Pinpoint the cell where the given text exists, returning its [X, Y] midpoint coordinate. 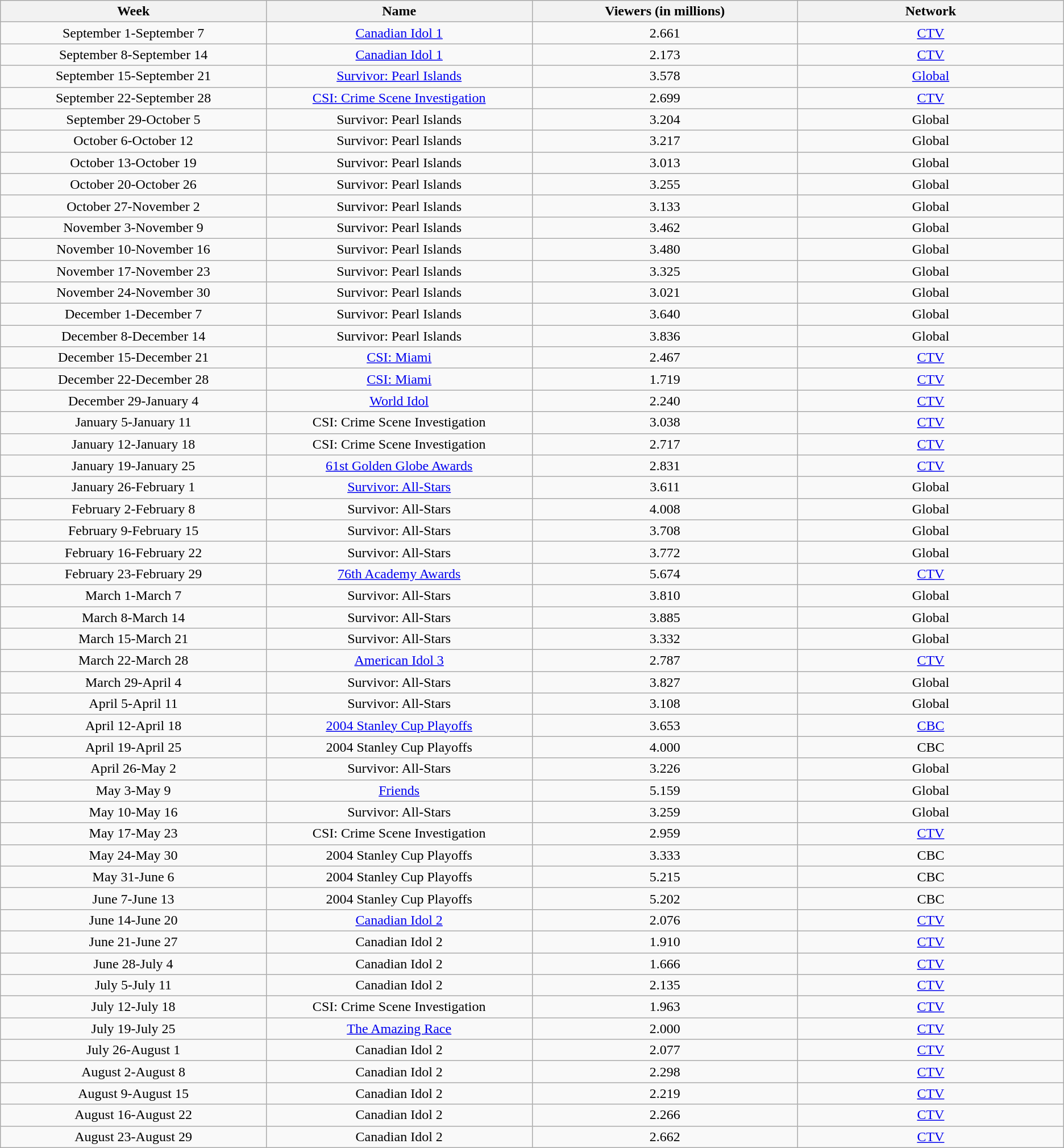
2.077 [665, 1050]
5.215 [665, 877]
April 19-April 25 [134, 747]
June 14-June 20 [134, 920]
3.836 [665, 336]
May 24-May 30 [134, 855]
July 12-July 18 [134, 1007]
July 26-August 1 [134, 1050]
Friends [399, 790]
March 8-March 14 [134, 617]
3.133 [665, 206]
3.038 [665, 422]
1.719 [665, 379]
3.640 [665, 314]
May 3-May 9 [134, 790]
December 22-December 28 [134, 379]
2.717 [665, 444]
2.787 [665, 661]
October 13-October 19 [134, 163]
2.173 [665, 55]
3.332 [665, 639]
3.480 [665, 249]
3.226 [665, 769]
April 5-April 11 [134, 704]
December 1-December 7 [134, 314]
2.699 [665, 98]
3.611 [665, 487]
5.159 [665, 790]
3.259 [665, 812]
2.467 [665, 358]
May 10-May 16 [134, 812]
March 29-April 4 [134, 682]
November 24-November 30 [134, 293]
December 29-January 4 [134, 401]
Network [931, 11]
76th Academy Awards [399, 574]
October 20-October 26 [134, 184]
January 26-February 1 [134, 487]
April 12-April 18 [134, 726]
Week [134, 11]
3.217 [665, 141]
Viewers (in millions) [665, 11]
November 3-November 9 [134, 227]
3.013 [665, 163]
3.578 [665, 76]
July 5-July 11 [134, 985]
61st Golden Globe Awards [399, 466]
2.831 [665, 466]
September 22-September 28 [134, 98]
2.135 [665, 985]
September 8-September 14 [134, 55]
June 21-June 27 [134, 942]
3.462 [665, 227]
October 6-October 12 [134, 141]
2.000 [665, 1029]
2.298 [665, 1072]
3.827 [665, 682]
September 29-October 5 [134, 119]
August 9-August 15 [134, 1093]
3.333 [665, 855]
3.204 [665, 119]
2.661 [665, 33]
2.959 [665, 834]
1.910 [665, 942]
1.666 [665, 964]
December 8-December 14 [134, 336]
June 7-June 13 [134, 898]
2.076 [665, 920]
September 15-September 21 [134, 76]
3.772 [665, 552]
3.021 [665, 293]
5.674 [665, 574]
3.255 [665, 184]
February 16-February 22 [134, 552]
August 16-August 22 [134, 1115]
December 15-December 21 [134, 358]
November 10-November 16 [134, 249]
January 12-January 18 [134, 444]
2.662 [665, 1137]
1.963 [665, 1007]
5.202 [665, 898]
January 5-January 11 [134, 422]
3.885 [665, 617]
The Amazing Race [399, 1029]
American Idol 3 [399, 661]
June 28-July 4 [134, 964]
3.653 [665, 726]
3.810 [665, 595]
April 26-May 2 [134, 769]
February 2-February 8 [134, 509]
2.266 [665, 1115]
4.000 [665, 747]
4.008 [665, 509]
March 22-March 28 [134, 661]
August 2-August 8 [134, 1072]
May 31-June 6 [134, 877]
3.708 [665, 531]
January 19-January 25 [134, 466]
3.325 [665, 271]
February 23-February 29 [134, 574]
July 19-July 25 [134, 1029]
2.240 [665, 401]
May 17-May 23 [134, 834]
3.108 [665, 704]
November 17-November 23 [134, 271]
September 1-September 7 [134, 33]
World Idol [399, 401]
2.219 [665, 1093]
February 9-February 15 [134, 531]
August 23-August 29 [134, 1137]
March 1-March 7 [134, 595]
March 15-March 21 [134, 639]
Name [399, 11]
October 27-November 2 [134, 206]
